Capture the cell that displays the provided text and extract its (x, y) central coordinate. 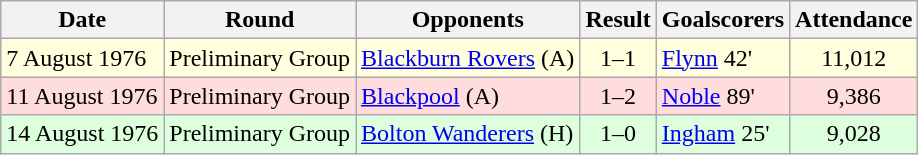
1–0 (618, 134)
Blackpool (A) (468, 96)
1–2 (618, 96)
9,028 (854, 134)
Opponents (468, 20)
Bolton Wanderers (H) (468, 134)
11 August 1976 (82, 96)
Date (82, 20)
Round (260, 20)
Result (618, 20)
Noble 89' (722, 96)
1–1 (618, 58)
Attendance (854, 20)
Ingham 25' (722, 134)
Blackburn Rovers (A) (468, 58)
Goalscorers (722, 20)
11,012 (854, 58)
7 August 1976 (82, 58)
14 August 1976 (82, 134)
9,386 (854, 96)
Flynn 42' (722, 58)
